For the text-containing cell, return its midpoint in [x, y] coordinate format. 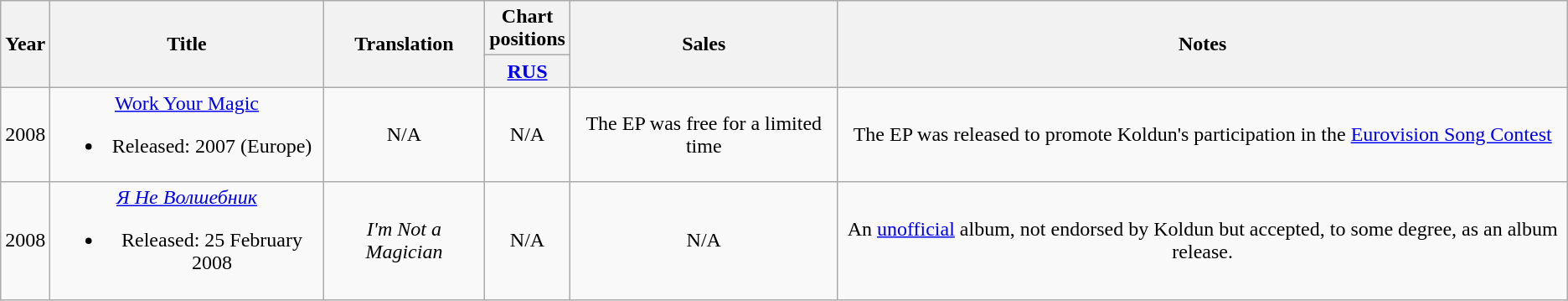
The EP was released to promote Koldun's participation in the Eurovision Song Contest [1203, 134]
Work Your MagicReleased: 2007 (Europe) [187, 134]
I'm Not a Magician [404, 241]
Sales [704, 44]
Translation [404, 44]
Notes [1203, 44]
Title [187, 44]
Year [25, 44]
RUS [528, 71]
Я Не ВолшебникReleased: 25 February 2008 [187, 241]
The EP was free for a limited time [704, 134]
Chart positions [528, 29]
An unofficial album, not endorsed by Koldun but accepted, to some degree, as an album release. [1203, 241]
